Return the [x, y] coordinate for the center point of the cell that contains the specified text.  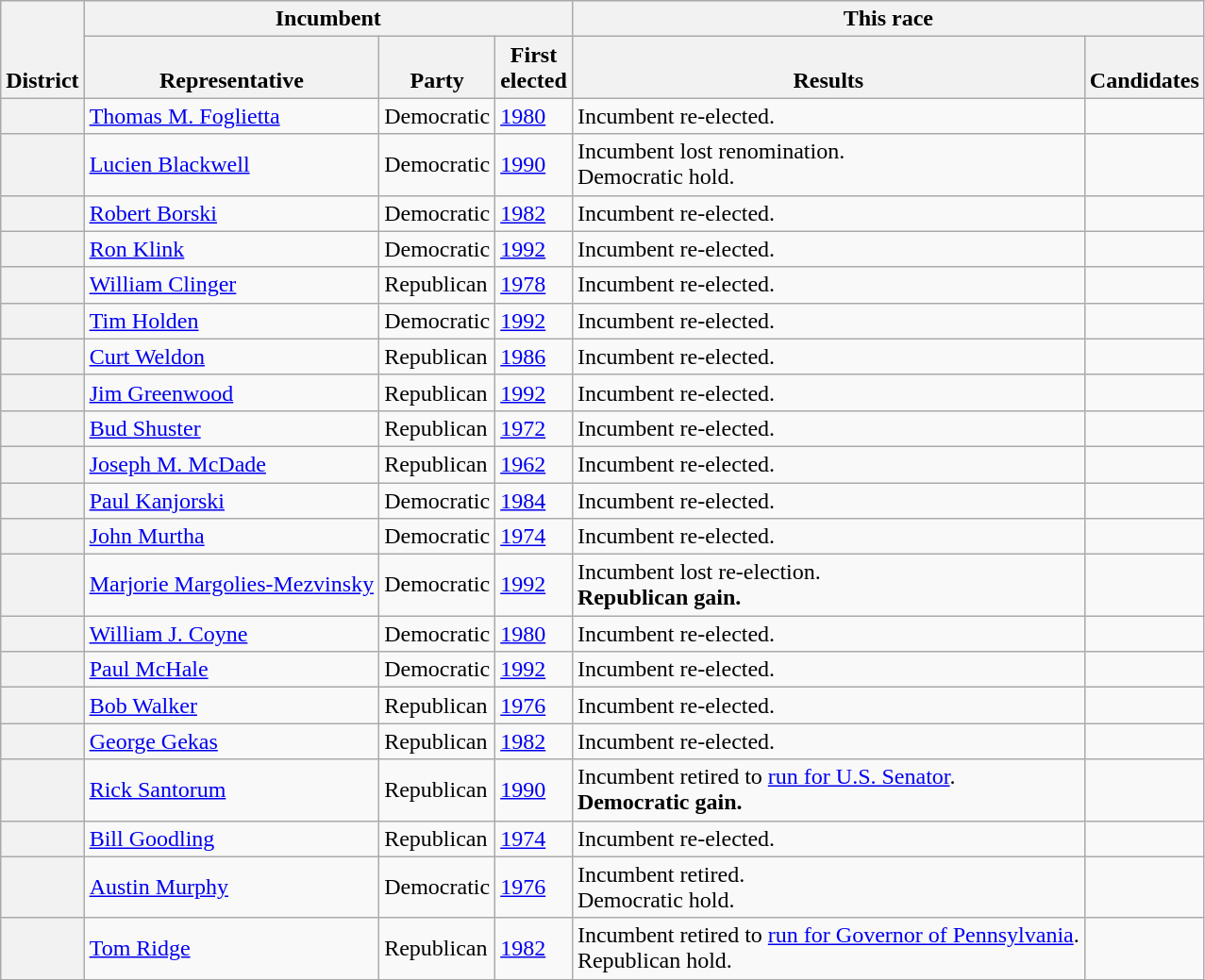
Incumbent [328, 19]
Paul Kanjorski [232, 501]
Lucien Blackwell [232, 164]
Incumbent retired to run for Governor of Pennsylvania.Republican hold. [828, 949]
District [42, 49]
Marjorie Margolies-Mezvinsky [232, 585]
Tim Holden [232, 321]
William Clinger [232, 285]
Party [438, 68]
Thomas M. Foglietta [232, 116]
Rick Santorum [232, 790]
Robert Borski [232, 213]
Tom Ridge [232, 949]
Jim Greenwood [232, 392]
1984 [534, 501]
Austin Murphy [232, 887]
Bob Walker [232, 706]
William J. Coyne [232, 634]
1972 [534, 428]
Paul McHale [232, 670]
This race [888, 19]
Incumbent retired.Democratic hold. [828, 887]
John Murtha [232, 537]
Joseph M. McDade [232, 464]
Incumbent lost renomination.Democratic hold. [828, 164]
Bill Goodling [232, 839]
Firstelected [534, 68]
1986 [534, 357]
1978 [534, 285]
Bud Shuster [232, 428]
Incumbent retired to run for U.S. Senator.Democratic gain. [828, 790]
Representative [232, 68]
Curt Weldon [232, 357]
George Gekas [232, 741]
Results [828, 68]
Ron Klink [232, 249]
1962 [534, 464]
Candidates [1144, 68]
Incumbent lost re-election.Republican gain. [828, 585]
